Capture the cell that displays the provided text and extract its [x, y] central coordinate. 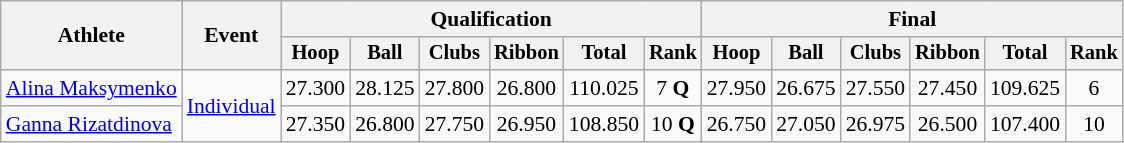
Alina Maksymenko [92, 88]
10 Q [673, 124]
26.500 [948, 124]
109.625 [1025, 88]
26.950 [526, 124]
27.300 [316, 88]
107.400 [1025, 124]
26.750 [736, 124]
Ganna Rizatdinova [92, 124]
Final [912, 19]
Qualification [492, 19]
27.950 [736, 88]
Athlete [92, 36]
108.850 [604, 124]
Individual [232, 106]
27.750 [454, 124]
10 [1094, 124]
110.025 [604, 88]
6 [1094, 88]
28.125 [384, 88]
27.450 [948, 88]
27.050 [806, 124]
26.675 [806, 88]
26.975 [876, 124]
27.550 [876, 88]
27.800 [454, 88]
7 Q [673, 88]
27.350 [316, 124]
Event [232, 36]
